Determine the (X, Y) coordinate at the center of the cell enclosing the given text.  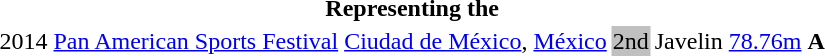
2nd (630, 41)
Pan American Sports Festival (196, 41)
Ciudad de México, México (476, 41)
Javelin (688, 41)
